Identify which cell holds the provided text, then report its (x, y) central coordinate. 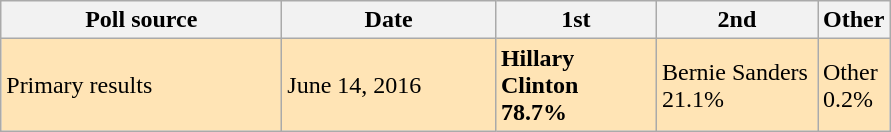
Bernie Sanders21.1% (736, 85)
2nd (736, 20)
Primary results (142, 85)
Other (854, 20)
June 14, 2016 (389, 85)
Other0.2% (854, 85)
Poll source (142, 20)
Date (389, 20)
Hillary Clinton78.7% (576, 85)
1st (576, 20)
